Find where the given text appears and provide that cell's center as [x, y] coordinate. 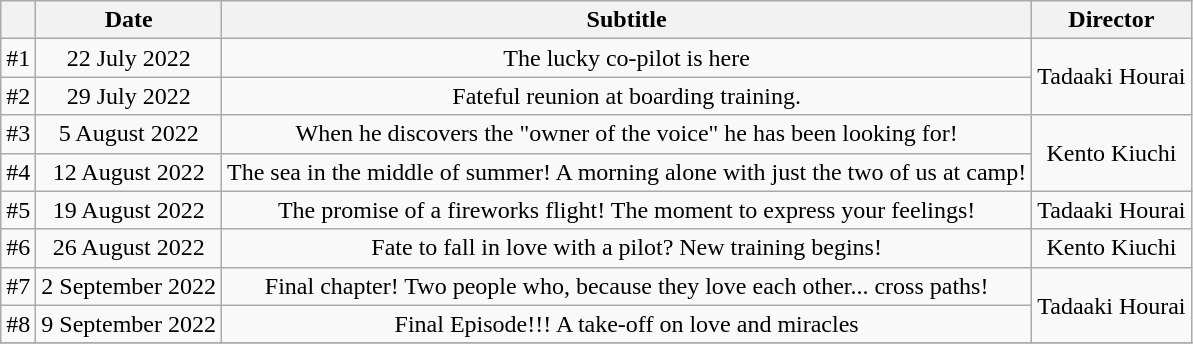
Date [129, 20]
12 August 2022 [129, 172]
9 September 2022 [129, 324]
2 September 2022 [129, 286]
#2 [18, 96]
The sea in the middle of summer! A morning alone with just the two of us at camp! [627, 172]
#8 [18, 324]
Fateful reunion at boarding training. [627, 96]
Director [1112, 20]
When he discovers the "owner of the voice" he has been looking for! [627, 134]
Fate to fall in love with a pilot? New training begins! [627, 248]
22 July 2022 [129, 58]
26 August 2022 [129, 248]
5 August 2022 [129, 134]
Subtitle [627, 20]
#5 [18, 210]
19 August 2022 [129, 210]
Final Episode!!! A take-off on love and miracles [627, 324]
Final chapter! Two people who, because they love each other... cross paths! [627, 286]
#7 [18, 286]
The promise of a fireworks flight! The moment to express your feelings! [627, 210]
#1 [18, 58]
#4 [18, 172]
29 July 2022 [129, 96]
#6 [18, 248]
#3 [18, 134]
The lucky co-pilot is here [627, 58]
